Output the (X, Y) coordinate of the center of the cell containing the given text.  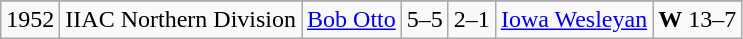
1952 (30, 20)
Iowa Wesleyan (574, 20)
W 13–7 (698, 20)
5–5 (424, 20)
Bob Otto (352, 20)
IIAC Northern Division (181, 20)
2–1 (472, 20)
